From the cell containing the given text, extract its center point as [x, y] coordinate. 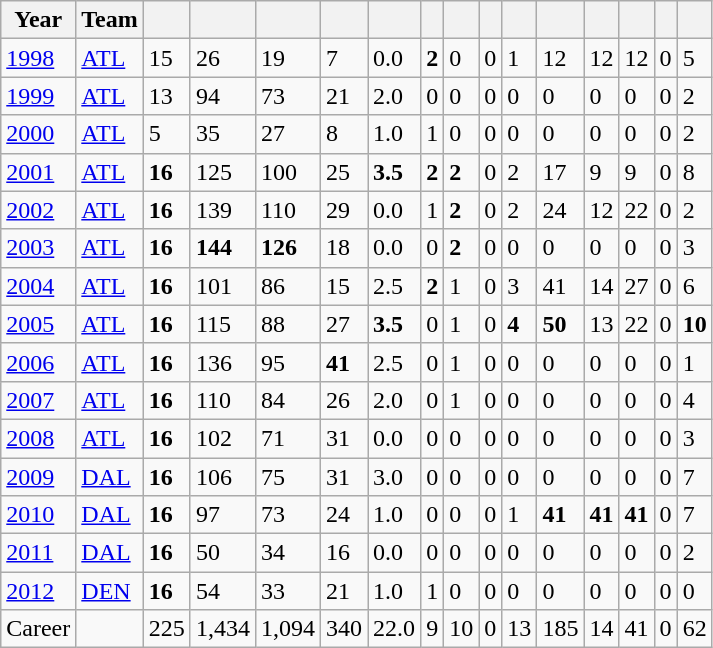
1,434 [222, 629]
84 [288, 400]
2003 [38, 248]
DEN [110, 591]
25 [344, 172]
94 [222, 96]
102 [222, 438]
2006 [38, 362]
88 [288, 324]
144 [222, 248]
75 [288, 477]
1,094 [288, 629]
2009 [38, 477]
139 [222, 210]
18 [344, 248]
3.0 [394, 477]
136 [222, 362]
2008 [38, 438]
2010 [38, 515]
2001 [38, 172]
115 [222, 324]
29 [344, 210]
2004 [38, 286]
35 [222, 134]
340 [344, 629]
19 [288, 58]
106 [222, 477]
185 [560, 629]
125 [222, 172]
1998 [38, 58]
101 [222, 286]
95 [288, 362]
71 [288, 438]
1999 [38, 96]
97 [222, 515]
126 [288, 248]
225 [166, 629]
Team [110, 20]
2011 [38, 553]
33 [288, 591]
54 [222, 591]
17 [560, 172]
86 [288, 286]
62 [694, 629]
6 [694, 286]
2007 [38, 400]
2002 [38, 210]
Career [38, 629]
34 [288, 553]
2005 [38, 324]
22.0 [394, 629]
Year [38, 20]
2000 [38, 134]
100 [288, 172]
2012 [38, 591]
